Identify which cell holds the provided text, then report its (x, y) central coordinate. 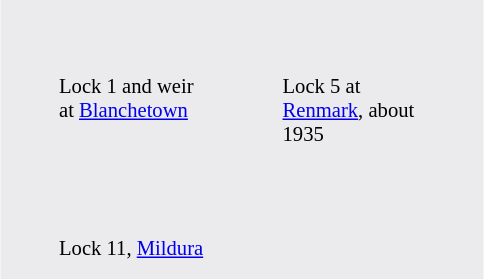
Lock 5 at Renmark, about 1935 (358, 111)
Lock 11, Mildura (134, 249)
Lock 1 and weir at Blanchetown (134, 111)
